Return the (X, Y) coordinate for the center point of the cell that contains the specified text.  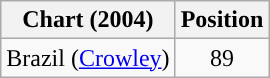
Brazil (Crowley) (88, 58)
Chart (2004) (88, 20)
89 (222, 58)
Position (222, 20)
